Return [x, y] of the center of cell containing provided text 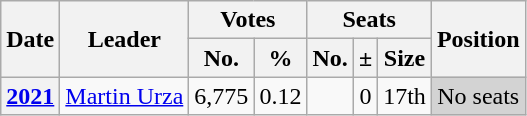
± [365, 58]
2021 [30, 96]
Votes [248, 20]
% [280, 58]
17th [405, 96]
Date [30, 39]
Seats [369, 20]
0 [365, 96]
Size [405, 58]
6,775 [222, 96]
Position [478, 39]
Martin Urza [124, 96]
No seats [478, 96]
0.12 [280, 96]
Leader [124, 39]
